Search for the cell housing the specified text and yield its (X, Y) center coordinate. 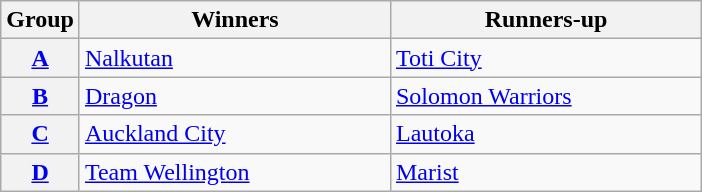
D (40, 172)
Toti City (546, 58)
Auckland City (234, 134)
C (40, 134)
B (40, 96)
Winners (234, 20)
Dragon (234, 96)
Nalkutan (234, 58)
Lautoka (546, 134)
Solomon Warriors (546, 96)
Group (40, 20)
A (40, 58)
Team Wellington (234, 172)
Marist (546, 172)
Runners-up (546, 20)
